Return [X, Y] of the center of cell containing provided text 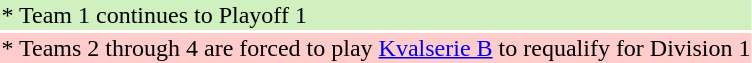
* Teams 2 through 4 are forced to play Kvalserie B to requalify for Division 1 [376, 48]
* Team 1 continues to Playoff 1 [376, 15]
